Return (x, y) of the center of cell containing provided text 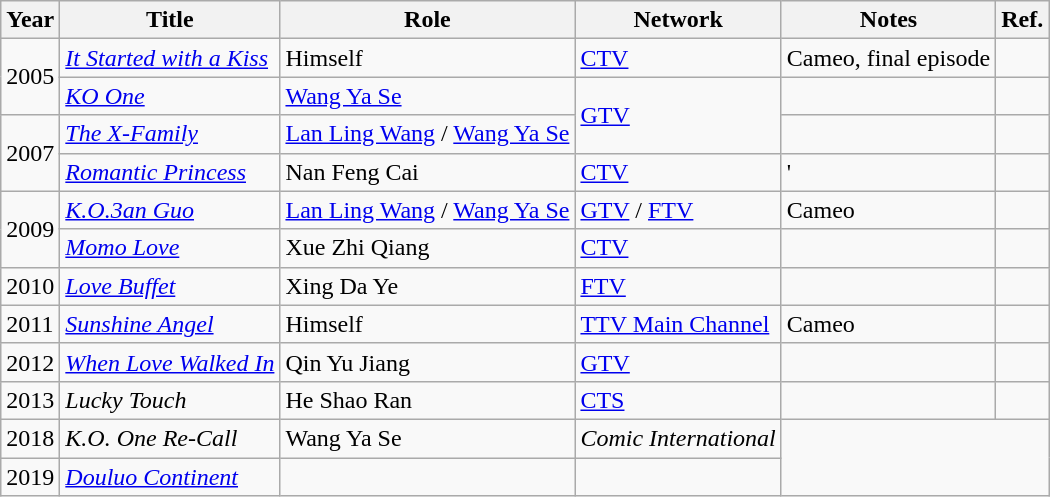
Sunshine Angel (170, 324)
2018 (30, 438)
Cameo, final episode (888, 58)
Romantic Princess (170, 172)
When Love Walked In (170, 362)
K.O.3an Guo (170, 210)
Momo Love (170, 248)
2011 (30, 324)
' (888, 172)
CTS (678, 400)
It Started with a Kiss (170, 58)
Year (30, 20)
Douluo Continent (170, 477)
Nan Feng Cai (428, 172)
The X-Family (170, 134)
TTV Main Channel (678, 324)
K.O. One Re-Call (170, 438)
Notes (888, 20)
2012 (30, 362)
Network (678, 20)
Title (170, 20)
Lucky Touch (170, 400)
KO One (170, 96)
Comic International (678, 438)
Qin Yu Jiang (428, 362)
Ref. (1022, 20)
Love Buffet (170, 286)
FTV (678, 286)
2005 (30, 77)
Xue Zhi Qiang (428, 248)
Xing Da Ye (428, 286)
2013 (30, 400)
He Shao Ran (428, 400)
GTV / FTV (678, 210)
2007 (30, 153)
Role (428, 20)
2009 (30, 229)
2010 (30, 286)
2019 (30, 477)
